Find where the given text appears and provide that cell's center as [x, y] coordinate. 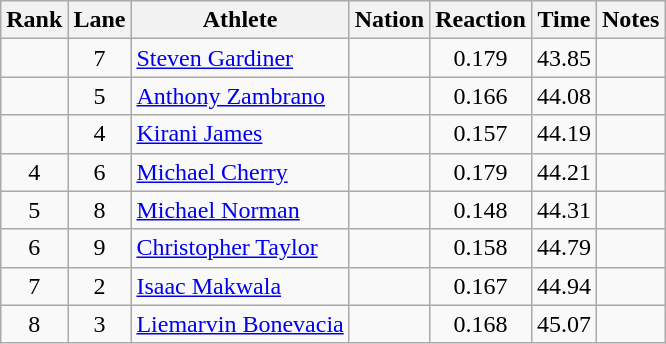
Nation [389, 20]
9 [100, 248]
Michael Cherry [240, 172]
44.94 [564, 286]
0.167 [481, 286]
44.08 [564, 96]
Time [564, 20]
Isaac Makwala [240, 286]
Lane [100, 20]
0.166 [481, 96]
44.21 [564, 172]
0.157 [481, 134]
Kirani James [240, 134]
44.31 [564, 210]
Michael Norman [240, 210]
44.19 [564, 134]
Reaction [481, 20]
0.148 [481, 210]
0.168 [481, 324]
Christopher Taylor [240, 248]
2 [100, 286]
43.85 [564, 58]
45.07 [564, 324]
Liemarvin Bonevacia [240, 324]
Anthony Zambrano [240, 96]
44.79 [564, 248]
Rank [34, 20]
Steven Gardiner [240, 58]
3 [100, 324]
Athlete [240, 20]
0.158 [481, 248]
Notes [630, 20]
